Scan for the cell matching the given text and deliver its (X, Y) coordinate at center. 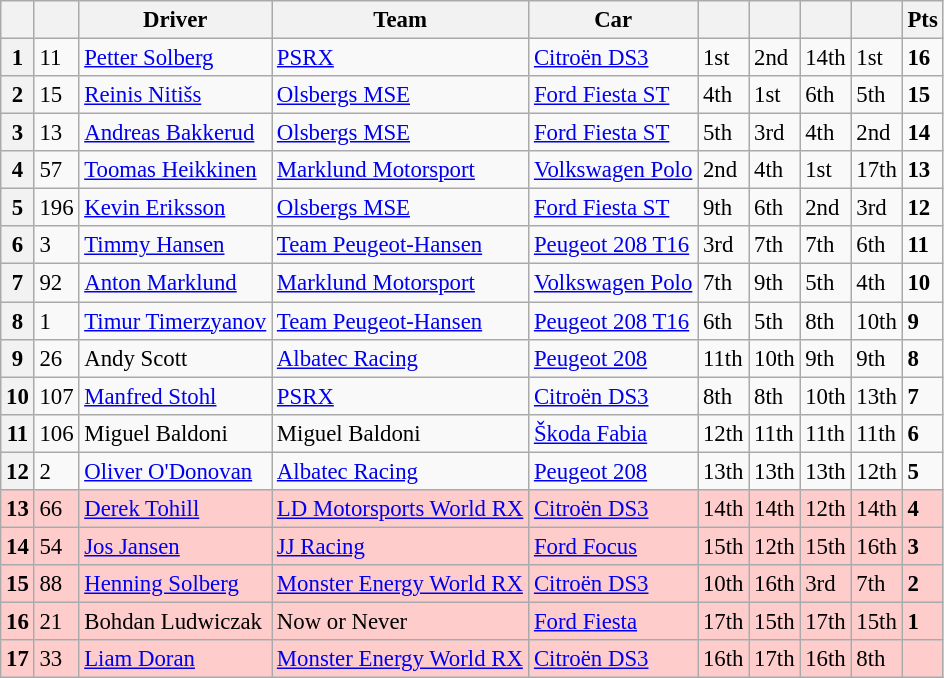
88 (56, 584)
Ford Focus (614, 546)
33 (56, 659)
Bohdan Ludwiczak (176, 621)
26 (56, 358)
Andreas Bakkerud (176, 133)
Timur Timerzyanov (176, 321)
Car (614, 20)
Liam Doran (176, 659)
107 (56, 396)
Anton Marklund (176, 283)
Timmy Hansen (176, 245)
66 (56, 509)
92 (56, 283)
Now or Never (400, 621)
JJ Racing (400, 546)
17 (18, 659)
Petter Solberg (176, 58)
21 (56, 621)
Jos Jansen (176, 546)
Oliver O'Donovan (176, 471)
106 (56, 433)
54 (56, 546)
Driver (176, 20)
57 (56, 170)
Kevin Eriksson (176, 208)
196 (56, 208)
Škoda Fabia (614, 433)
Andy Scott (176, 358)
Henning Solberg (176, 584)
Team (400, 20)
Ford Fiesta (614, 621)
Manfred Stohl (176, 396)
Reinis Nitišs (176, 95)
Toomas Heikkinen (176, 170)
Pts (922, 20)
LD Motorsports World RX (400, 509)
Derek Tohill (176, 509)
